Detect which cell encompasses the target text, then output its [X, Y] center coordinate. 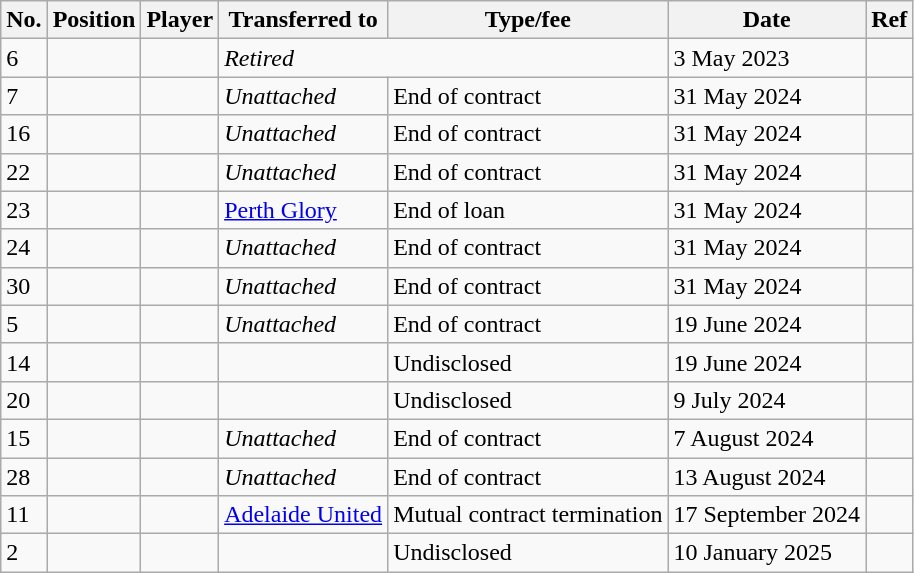
Player [180, 20]
3 May 2023 [767, 58]
14 [24, 362]
9 July 2024 [767, 400]
30 [24, 286]
11 [24, 515]
22 [24, 172]
15 [24, 438]
No. [24, 20]
6 [24, 58]
7 [24, 96]
Mutual contract termination [528, 515]
28 [24, 477]
Adelaide United [304, 515]
17 September 2024 [767, 515]
Transferred to [304, 20]
Retired [444, 58]
2 [24, 553]
10 January 2025 [767, 553]
5 [24, 324]
Position [94, 20]
End of loan [528, 210]
Perth Glory [304, 210]
23 [24, 210]
7 August 2024 [767, 438]
Type/fee [528, 20]
Ref [890, 20]
Date [767, 20]
20 [24, 400]
13 August 2024 [767, 477]
24 [24, 248]
16 [24, 134]
